Scan for the cell matching the given text and deliver its [x, y] coordinate at center. 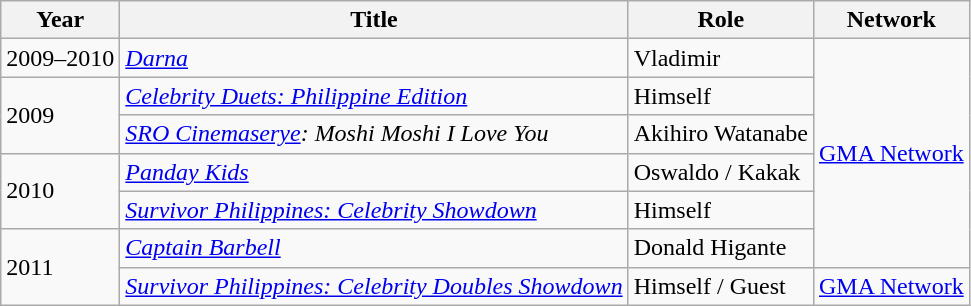
Title [374, 20]
Panday Kids [374, 172]
Role [720, 20]
Oswaldo / Kakak [720, 172]
Celebrity Duets: Philippine Edition [374, 96]
2009 [60, 115]
Vladimir [720, 58]
SRO Cinemaserye: Moshi Moshi I Love You [374, 134]
Survivor Philippines: Celebrity Showdown [374, 210]
Donald Higante [720, 248]
Himself / Guest [720, 286]
Akihiro Watanabe [720, 134]
2011 [60, 267]
Survivor Philippines: Celebrity Doubles Showdown [374, 286]
2010 [60, 191]
Captain Barbell [374, 248]
Network [891, 20]
Year [60, 20]
2009–2010 [60, 58]
Darna [374, 58]
